From the cell containing the given text, extract its center point as (X, Y) coordinate. 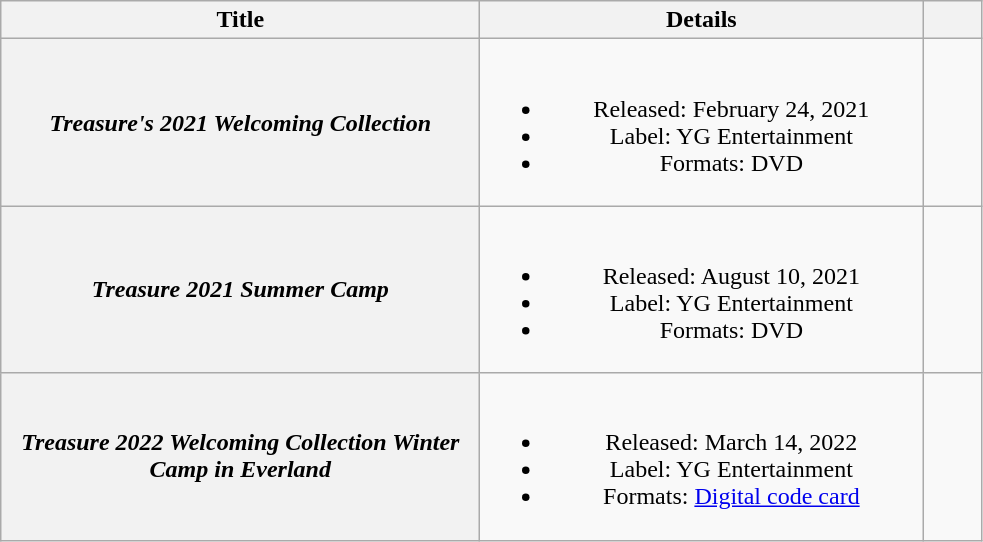
Treasure 2021 Summer Camp (240, 290)
Details (702, 20)
Title (240, 20)
Released: March 14, 2022Label: YG EntertainmentFormats: Digital code card (702, 456)
Treasure 2022 Welcoming Collection Winter Camp in Everland (240, 456)
Released: August 10, 2021Label: YG EntertainmentFormats: DVD (702, 290)
Treasure's 2021 Welcoming Collection (240, 122)
Released: February 24, 2021Label: YG EntertainmentFormats: DVD (702, 122)
